Capture the cell that displays the provided text and extract its (x, y) central coordinate. 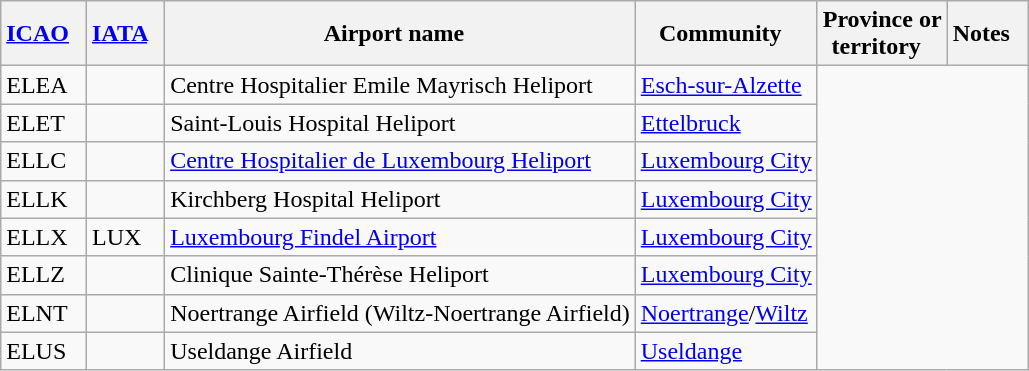
Saint-Louis Hospital Heliport (400, 123)
ELLX (44, 237)
Useldange (726, 351)
Clinique Sainte-Thérèse Heliport (400, 275)
Notes (987, 34)
IATA (125, 34)
Community (726, 34)
ICAO (44, 34)
LUX (125, 237)
Ettelbruck (726, 123)
Airport name (400, 34)
Noertrange/Wiltz (726, 313)
ELLZ (44, 275)
Luxembourg Findel Airport (400, 237)
ELNT (44, 313)
Kirchberg Hospital Heliport (400, 199)
Noertrange Airfield (Wiltz-Noertrange Airfield) (400, 313)
Centre Hospitalier de Luxembourg Heliport (400, 161)
ELLK (44, 199)
Centre Hospitalier Emile Mayrisch Heliport (400, 85)
Province orterritory (882, 34)
ELET (44, 123)
Esch-sur-Alzette (726, 85)
ELUS (44, 351)
ELLC (44, 161)
Useldange Airfield (400, 351)
ELEA (44, 85)
